Extract the [X, Y] coordinate from the center of the cell holding the provided text.  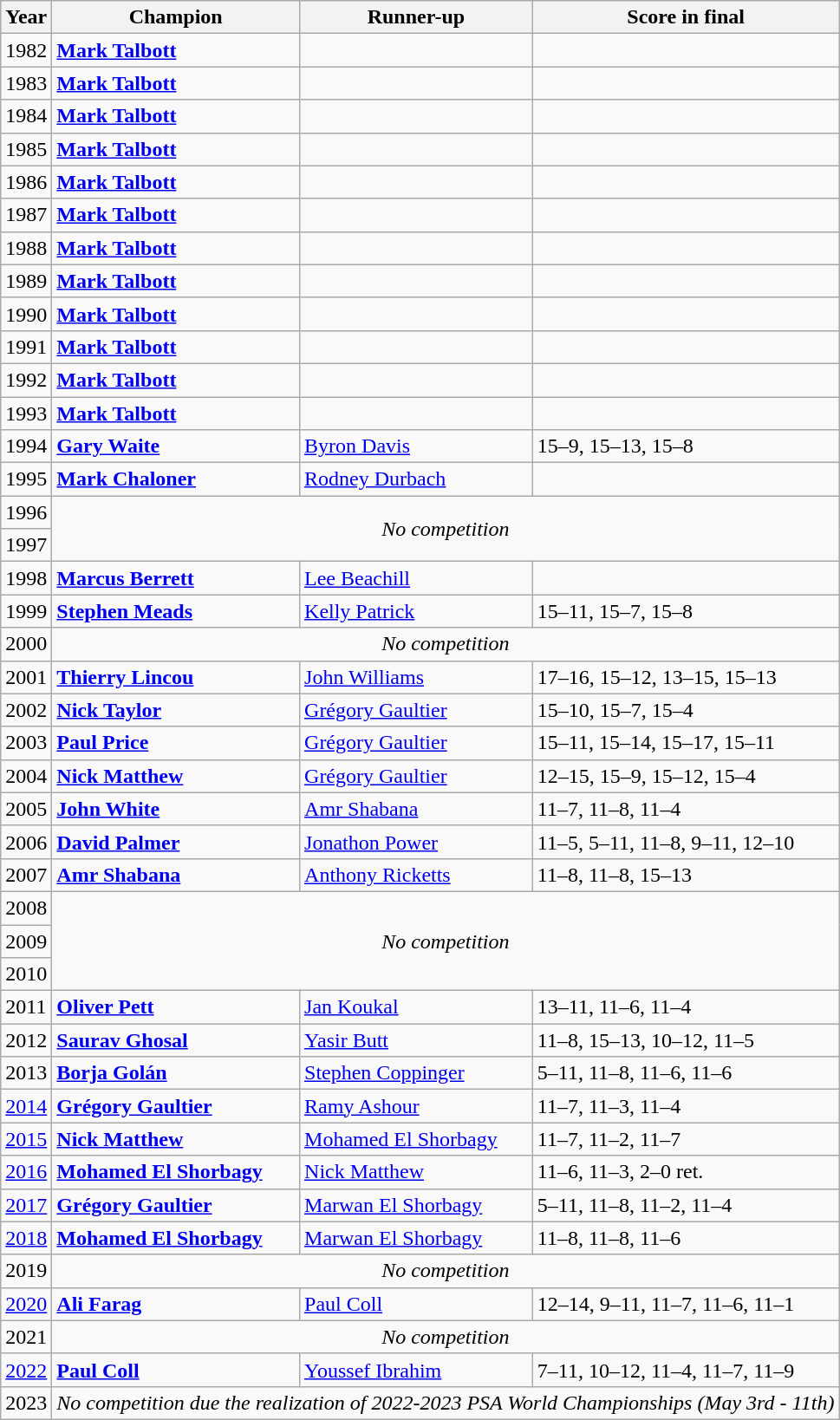
2014 [26, 1106]
Stephen Meads [176, 611]
2004 [26, 776]
Stephen Coppinger [416, 1073]
1992 [26, 380]
2015 [26, 1139]
1982 [26, 50]
1985 [26, 149]
2000 [26, 644]
1983 [26, 83]
2021 [26, 1337]
2009 [26, 941]
2010 [26, 974]
11–7, 11–8, 11–4 [686, 809]
2019 [26, 1271]
1988 [26, 248]
Nick Taylor [176, 710]
5–11, 11–8, 11–6, 11–6 [686, 1073]
Score in final [686, 17]
No competition due the realization of 2022-2023 PSA World Championships (May 3rd - 11th) [446, 1403]
1999 [26, 611]
15–10, 15–7, 15–4 [686, 710]
1990 [26, 314]
2007 [26, 875]
1993 [26, 414]
2023 [26, 1403]
1994 [26, 446]
Jan Koukal [416, 1007]
2011 [26, 1007]
2001 [26, 677]
11–8, 11–8, 11–6 [686, 1238]
1997 [26, 545]
5–11, 11–8, 11–2, 11–4 [686, 1205]
15–11, 15–14, 15–17, 15–11 [686, 743]
2005 [26, 809]
2008 [26, 908]
7–11, 10–12, 11–4, 11–7, 11–9 [686, 1370]
11–8, 11–8, 15–13 [686, 875]
Mark Chaloner [176, 479]
1986 [26, 182]
15–9, 15–13, 15–8 [686, 446]
17–16, 15–12, 13–15, 15–13 [686, 677]
1984 [26, 116]
11–7, 11–2, 11–7 [686, 1139]
2002 [26, 710]
John Williams [416, 677]
1987 [26, 215]
12–14, 9–11, 11–7, 11–6, 11–1 [686, 1304]
Ali Farag [176, 1304]
2012 [26, 1040]
Year [26, 17]
Yasir Butt [416, 1040]
2020 [26, 1304]
Saurav Ghosal [176, 1040]
Thierry Lincou [176, 677]
Borja Golán [176, 1073]
1996 [26, 512]
John White [176, 809]
Runner-up [416, 17]
Gary Waite [176, 446]
2016 [26, 1172]
2017 [26, 1205]
2006 [26, 842]
11–8, 15–13, 10–12, 11–5 [686, 1040]
Champion [176, 17]
1991 [26, 347]
12–15, 15–9, 15–12, 15–4 [686, 776]
Youssef Ibrahim [416, 1370]
11–7, 11–3, 11–4 [686, 1106]
15–11, 15–7, 15–8 [686, 611]
Lee Beachill [416, 578]
2022 [26, 1370]
2013 [26, 1073]
Ramy Ashour [416, 1106]
Jonathon Power [416, 842]
2018 [26, 1238]
Oliver Pett [176, 1007]
Anthony Ricketts [416, 875]
Kelly Patrick [416, 611]
11–6, 11–3, 2–0 ret. [686, 1172]
Marcus Berrett [176, 578]
2003 [26, 743]
Byron Davis [416, 446]
13–11, 11–6, 11–4 [686, 1007]
1989 [26, 281]
Rodney Durbach [416, 479]
11–5, 5–11, 11–8, 9–11, 12–10 [686, 842]
1998 [26, 578]
1995 [26, 479]
David Palmer [176, 842]
Paul Price [176, 743]
